Find where the given text appears and provide that cell's center as [x, y] coordinate. 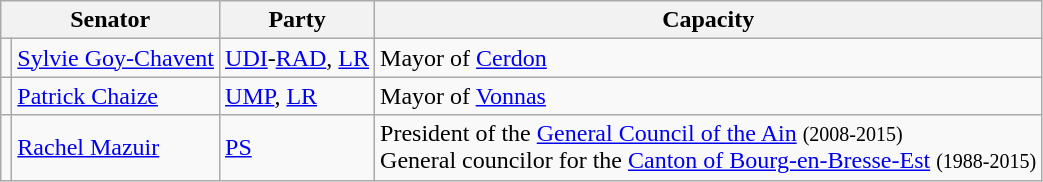
President of the General Council of the Ain (2008-2015)General councilor for the Canton of Bourg-en-Bresse-Est (1988-2015) [708, 148]
UDI-RAD, LR [298, 58]
Patrick Chaize [116, 96]
Mayor of Vonnas [708, 96]
PS [298, 148]
Sylvie Goy-Chavent [116, 58]
Capacity [708, 20]
Rachel Mazuir [116, 148]
Mayor of Cerdon [708, 58]
Party [298, 20]
Senator [110, 20]
UMP, LR [298, 96]
